Detect which cell encompasses the target text, then output its [x, y] center coordinate. 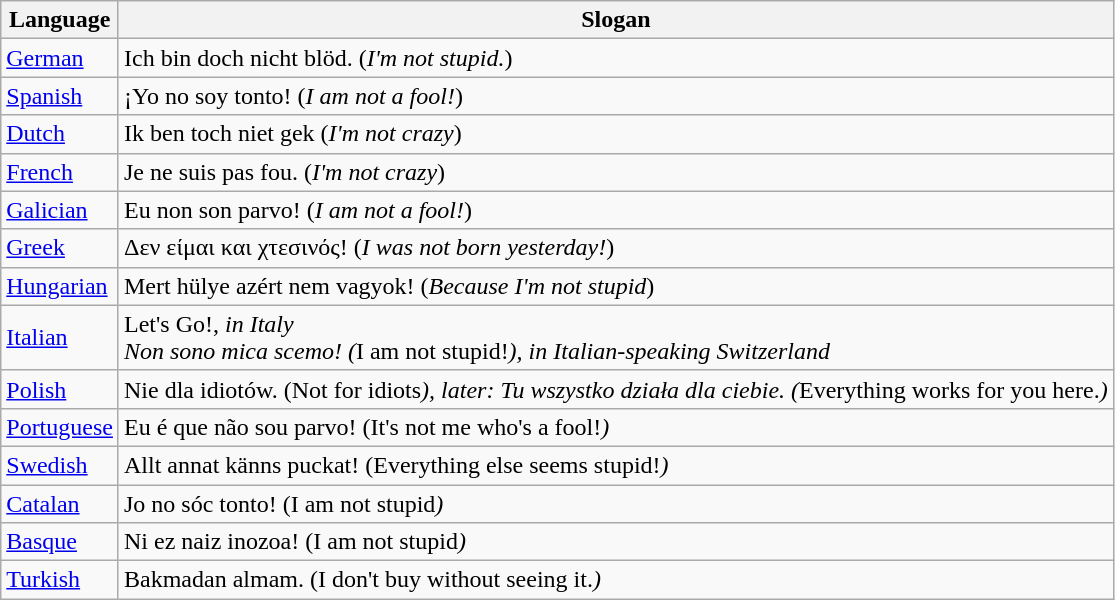
Mert hülye azért nem vagyok! (Because I'm not stupid) [616, 286]
Spanish [60, 96]
¡Yo no soy tonto! (I am not a fool!) [616, 96]
Ich bin doch nicht blöd. (I'm not stupid.) [616, 58]
Hungarian [60, 286]
Eu é que não sou parvo! (It's not me who's a fool!) [616, 427]
Greek [60, 248]
Ni ez naiz inozoa! (I am not stupid) [616, 542]
Δεν είμαι και χτεσινός! (I was not born yesterday!) [616, 248]
Galician [60, 210]
Let's Go!, in ItalyNon sono mica scemo! (I am not stupid!), in Italian-speaking Switzerland [616, 338]
Ik ben toch niet gek (I'm not crazy) [616, 134]
German [60, 58]
Polish [60, 389]
Language [60, 20]
Dutch [60, 134]
Swedish [60, 465]
Nie dla idiotów. (Not for idiots), later: Tu wszystko działa dla ciebie. (Everything works for you here.) [616, 389]
Italian [60, 338]
Allt annat känns puckat! (Everything else seems stupid!) [616, 465]
Catalan [60, 503]
Jo no sóc tonto! (I am not stupid) [616, 503]
French [60, 172]
Eu non son parvo! (I am not a fool!) [616, 210]
Turkish [60, 580]
Slogan [616, 20]
Portuguese [60, 427]
Bakmadan almam. (I don't buy without seeing it.) [616, 580]
Basque [60, 542]
Je ne suis pas fou. (I'm not crazy) [616, 172]
